Determine the [x, y] coordinate at the center of the cell enclosing the given text.  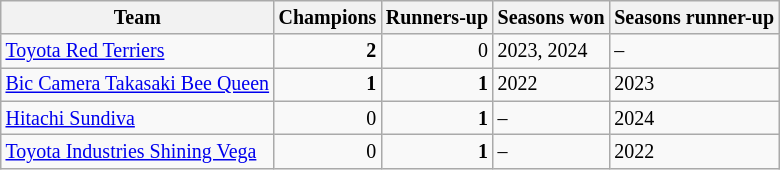
Team [138, 18]
2023 [694, 84]
Seasons won [552, 18]
Bic Camera Takasaki Bee Queen [138, 84]
2 [328, 52]
Hitachi Sundiva [138, 118]
2024 [694, 118]
Toyota Red Terriers [138, 52]
Seasons runner-up [694, 18]
2023, 2024 [552, 52]
Toyota Industries Shining Vega [138, 152]
Champions [328, 18]
Runners-up [437, 18]
